Extract the (X, Y) coordinate from the center of the cell holding the provided text.  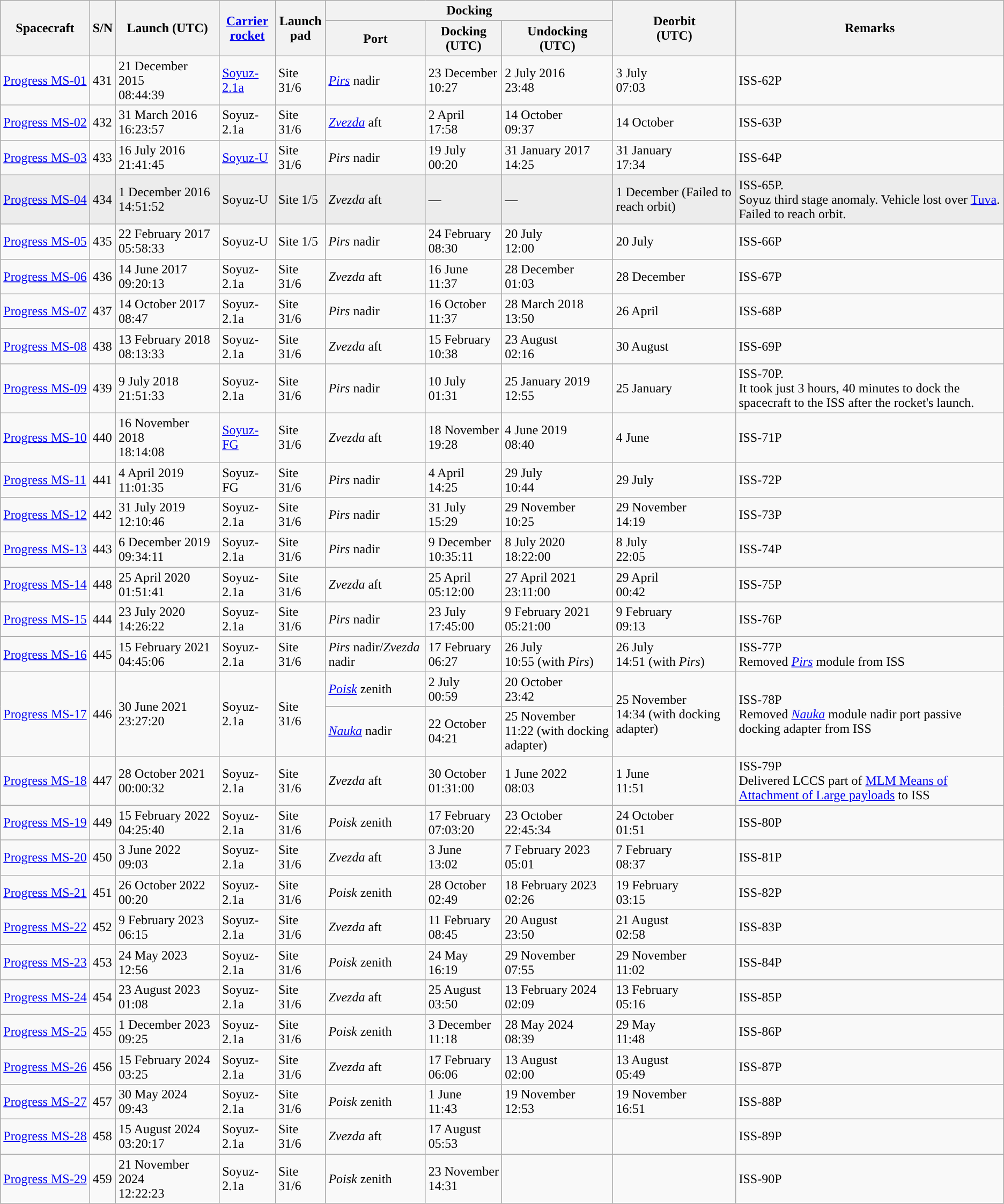
31 January 201714:25 (558, 158)
449 (102, 822)
Progress MS-01 (45, 80)
24 February 08:30 (463, 241)
Docking (469, 11)
444 (102, 620)
1 December 201614:51:52 (167, 199)
ISS-65P.Soyuz third stage anomaly. Vehicle lost over Tuva. Failed to reach orbit. (870, 199)
29 November 10:25 (558, 515)
20 July 12:00 (558, 241)
Progress MS-12 (45, 515)
Undocking(UTC) (558, 39)
ISS-77PRemoved Pirs module from ISS (870, 654)
29 July 10:44 (558, 479)
27 April 202123:11:00 (558, 584)
28 May 202408:39 (558, 1031)
7 February08:37 (675, 858)
ISS-73P (870, 515)
2 April 17:58 (463, 122)
Progress MS-08 (45, 346)
9 February 202105:21:00 (558, 620)
4 April 14:25 (463, 479)
442 (102, 515)
9 December 10:35:11 (463, 550)
31 July 15:29 (463, 515)
4 June 201908:40 (558, 437)
453 (102, 962)
19 November16:51 (675, 1102)
14 June 201709:20:13 (167, 277)
26 July10:55 (with Pirs) (558, 654)
ISS-79PDelivered LCCS part of MLM Means of Attachment of Large payloads to ISS (870, 781)
31 January 17:34 (675, 158)
13 February 201808:13:33 (167, 346)
Progress MS-28 (45, 1136)
29 November07:55 (558, 962)
Progress MS-07 (45, 311)
1 December 202309:25 (167, 1031)
18 February 202302:26 (558, 892)
Progress MS-17 (45, 714)
14 October (675, 122)
Port (375, 39)
441 (102, 479)
26 October 202200:20 (167, 892)
447 (102, 781)
ISS-62P (870, 80)
Progress MS-16 (45, 654)
4 June (675, 437)
ISS-72P (870, 479)
ISS-70P.It took just 3 hours, 40 minutes to dock the spacecraft to the ISS after the rocket's launch. (870, 388)
25 January (675, 388)
Nauka nadir (375, 731)
ISS-75P (870, 584)
17 February06:27 (463, 654)
21 December 201508:44:39 (167, 80)
445 (102, 654)
432 (102, 122)
13 August05:49 (675, 1067)
436 (102, 277)
ISS-81P (870, 858)
30 October01:31:00 (463, 781)
11 February08:45 (463, 927)
24 October01:51 (675, 822)
431 (102, 80)
30 May 202409:43 (167, 1102)
451 (102, 892)
433 (102, 158)
26 April (675, 311)
23 December 10:27 (463, 80)
23 October22:45:34 (558, 822)
Progress MS-13 (45, 550)
Pirs nadir/Zvezda nadir (375, 654)
21 August02:58 (675, 927)
ISS-85P (870, 997)
455 (102, 1031)
25 April 202001:51:41 (167, 584)
14 October 201708:47 (167, 311)
6 December 2019 09:34:11 (167, 550)
28 December 01:03 (558, 277)
15 August 202403:20:17 (167, 1136)
19 November12:53 (558, 1102)
26 July14:51 (with Pirs) (675, 654)
9 February09:13 (675, 620)
Progress MS-23 (45, 962)
Progress MS-19 (45, 822)
13 February 202402:09 (558, 997)
8 July22:05 (675, 550)
13 August02:00 (558, 1067)
23 July 17:45:00 (463, 620)
ISS-89P (870, 1136)
459 (102, 1179)
Progress MS-11 (45, 479)
16 June 11:37 (463, 277)
ISS-78PRemoved Nauka module nadir port passive docking adapter from ISS (870, 714)
Progress MS-15 (45, 620)
2 July 201623:48 (558, 80)
435 (102, 241)
17 February06:06 (463, 1067)
22 February 201705:58:33 (167, 241)
4 April 201911:01:35 (167, 479)
24 May16:19 (463, 962)
ISS-83P (870, 927)
31 July 201912:10:46 (167, 515)
Progress MS-09 (45, 388)
7 February 202305:01 (558, 858)
Progress MS-21 (45, 892)
Progress MS-27 (45, 1102)
450 (102, 858)
Progress MS-03 (45, 158)
15 February 202104:45:06 (167, 654)
17 February07:03:20 (463, 822)
22 October04:21 (463, 731)
19 July 00:20 (463, 158)
25 April 05:12:00 (463, 584)
ISS-68P (870, 311)
Progress MS-02 (45, 122)
30 June 202123:27:20 (167, 714)
23 November14:31 (463, 1179)
23 July 202014:26:22 (167, 620)
ISS-63P (870, 122)
Progress MS-10 (45, 437)
28 October 202100:00:32 (167, 781)
439 (102, 388)
438 (102, 346)
434 (102, 199)
3 June13:02 (463, 858)
3 December11:18 (463, 1031)
Progress MS-22 (45, 927)
9 July 201821:51:33 (167, 388)
ISS-67P (870, 277)
1 December (Failed to reach orbit) (675, 199)
Progress MS-04 (45, 199)
15 February 202204:25:40 (167, 822)
9 February 202306:15 (167, 927)
ISS-90P (870, 1179)
30 August (675, 346)
Docking(UTC) (463, 39)
Carrierrocket (248, 28)
Launch (UTC) (167, 28)
16 November 201818:14:08 (167, 437)
28 October02:49 (463, 892)
452 (102, 927)
ISS-82P (870, 892)
16 October 11:37 (463, 311)
457 (102, 1102)
Progress MS-26 (45, 1067)
13 February05:16 (675, 997)
25 November14:34 (with docking adapter) (675, 714)
21 November 202412:22:23 (167, 1179)
ISS-86P (870, 1031)
8 July 2020 18:22:00 (558, 550)
29 April00:42 (675, 584)
3 July 07:03 (675, 80)
440 (102, 437)
1 June11:43 (463, 1102)
Progress MS-29 (45, 1179)
29 May11:48 (675, 1031)
10 July 01:31 (463, 388)
20 July (675, 241)
Remarks (870, 28)
454 (102, 997)
23 August02:16 (558, 346)
458 (102, 1136)
Progress MS-18 (45, 781)
15 February 202403:25 (167, 1067)
29 July (675, 479)
456 (102, 1067)
15 February10:38 (463, 346)
18 November 19:28 (463, 437)
20 August23:50 (558, 927)
25 January 201912:55 (558, 388)
ISS-69P (870, 346)
437 (102, 311)
20 October23:42 (558, 689)
19 February03:15 (675, 892)
29 November11:02 (675, 962)
ISS-88P (870, 1102)
1 June 202208:03 (558, 781)
ISS-80P (870, 822)
17 August05:53 (463, 1136)
S/N (102, 28)
ISS-64P (870, 158)
3 June 202209:03 (167, 858)
ISS-84P (870, 962)
28 December (675, 277)
Progress MS-24 (45, 997)
446 (102, 714)
24 May 202312:56 (167, 962)
29 November14:19 (675, 515)
23 August 202301:08 (167, 997)
25 August03:50 (463, 997)
1 June11:51 (675, 781)
Deorbit(UTC) (675, 28)
ISS-71P (870, 437)
31 March 201616:23:57 (167, 122)
ISS-74P (870, 550)
Progress MS-06 (45, 277)
448 (102, 584)
ISS-76P (870, 620)
Progress MS-14 (45, 584)
443 (102, 550)
Progress MS-05 (45, 241)
14 October 09:37 (558, 122)
ISS-66P (870, 241)
28 March 201813:50 (558, 311)
Progress MS-20 (45, 858)
Progress MS-25 (45, 1031)
Spacecraft (45, 28)
ISS-87P (870, 1067)
2 July00:59 (463, 689)
16 July 201621:41:45 (167, 158)
Launchpad (300, 28)
25 November11:22 (with docking adapter) (558, 731)
